Pinpoint the cell where the given text exists, returning its [x, y] midpoint coordinate. 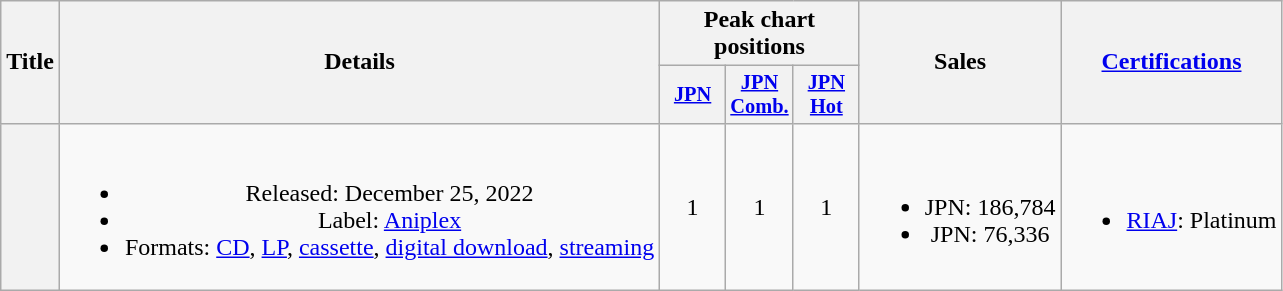
JPN: 186,784 JPN: 76,336 [960, 206]
Title [30, 62]
JPNComb. [759, 95]
JPN [693, 95]
Sales [960, 62]
Certifications [1172, 62]
Peak chart positions [760, 34]
JPNHot [826, 95]
RIAJ: Platinum [1172, 206]
Released: December 25, 2022Label: AniplexFormats: CD, LP, cassette, digital download, streaming [359, 206]
Details [359, 62]
